Identify which cell holds the provided text, then report its [x, y] central coordinate. 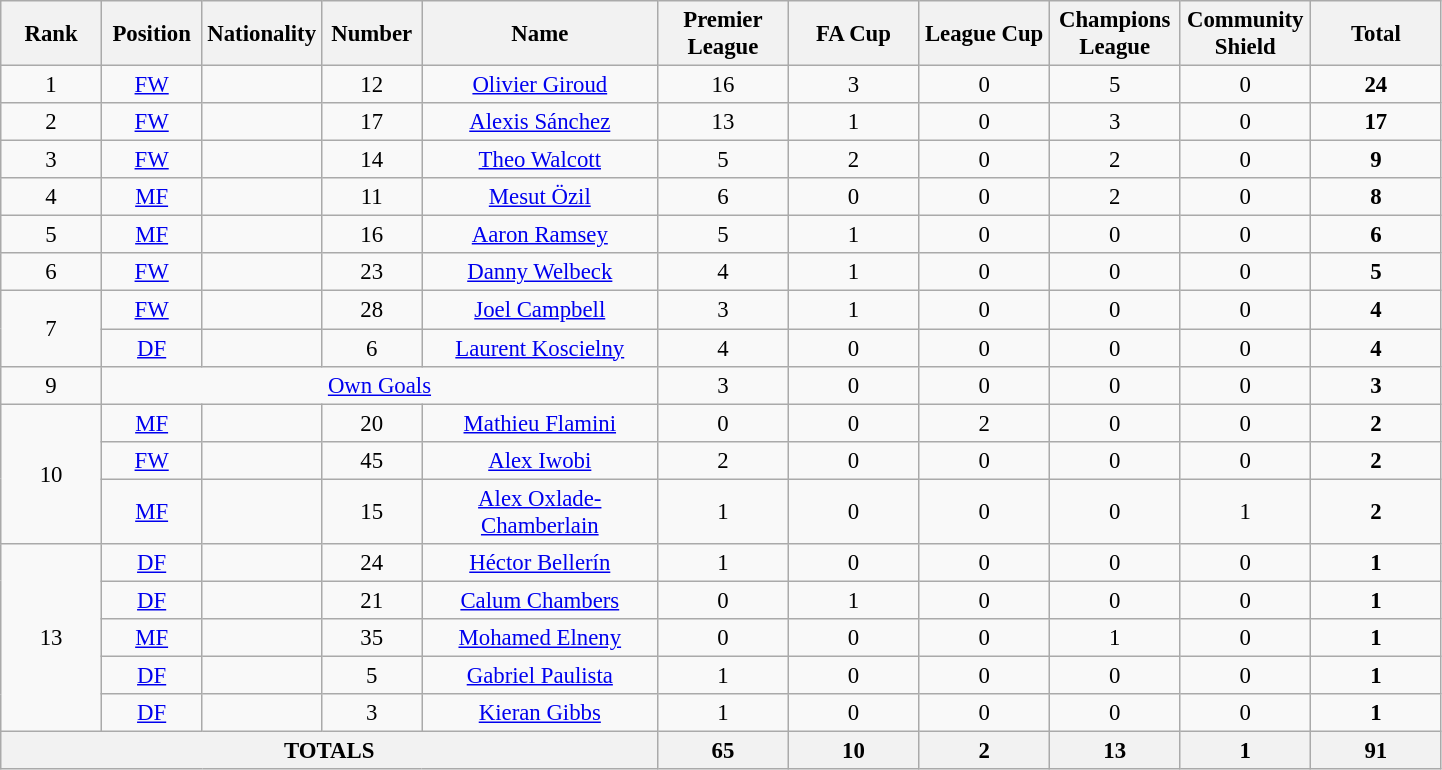
Number [372, 34]
Mesut Özil [540, 197]
Olivier Giroud [540, 85]
45 [372, 460]
Calum Chambers [540, 600]
7 [52, 328]
Community Shield [1246, 34]
28 [372, 310]
11 [372, 197]
Kieran Gibbs [540, 713]
Rank [52, 34]
Joel Campbell [540, 310]
Champions League [1114, 34]
Alexis Sánchez [540, 122]
Nationality [262, 34]
91 [1376, 751]
Total [1376, 34]
TOTALS [330, 751]
Name [540, 34]
League Cup [984, 34]
Position [152, 34]
Theo Walcott [540, 160]
35 [372, 638]
20 [372, 423]
Premier League [724, 34]
Own Goals [379, 385]
21 [372, 600]
65 [724, 751]
Alex Oxlade-Chamberlain [540, 512]
12 [372, 85]
Alex Iwobi [540, 460]
23 [372, 273]
Mohamed Elneny [540, 638]
FA Cup [854, 34]
Mathieu Flamini [540, 423]
Gabriel Paulista [540, 675]
14 [372, 160]
Héctor Bellerín [540, 563]
Aaron Ramsey [540, 235]
Laurent Koscielny [540, 348]
Danny Welbeck [540, 273]
8 [1376, 197]
15 [372, 512]
